Scan for the cell matching the given text and deliver its [X, Y] coordinate at center. 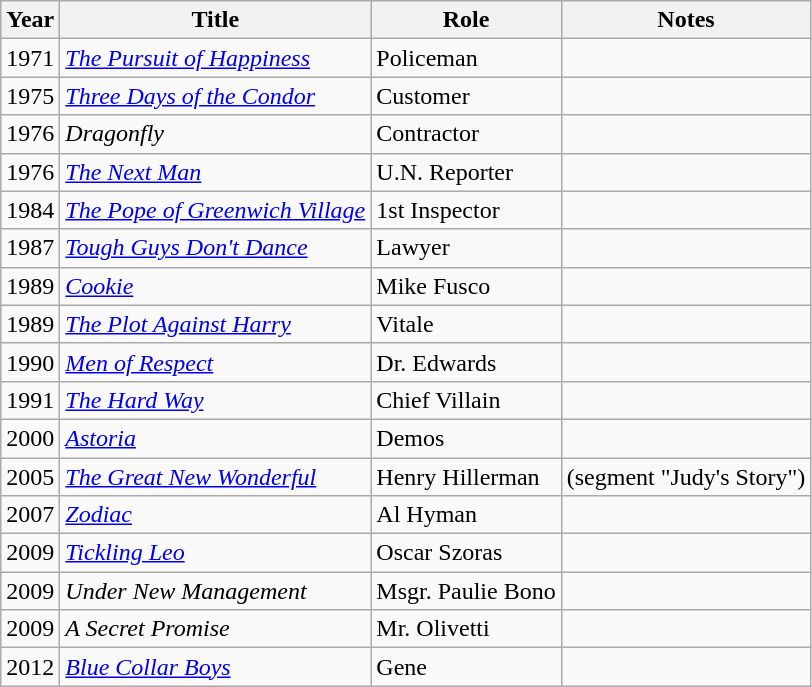
2000 [30, 438]
Notes [686, 20]
Vitale [466, 324]
Role [466, 20]
Demos [466, 438]
Blue Collar Boys [216, 667]
Title [216, 20]
Customer [466, 96]
(segment "Judy's Story") [686, 477]
Year [30, 20]
The Pope of Greenwich Village [216, 210]
Tough Guys Don't Dance [216, 248]
Tickling Leo [216, 553]
1984 [30, 210]
Henry Hillerman [466, 477]
2005 [30, 477]
Chief Villain [466, 400]
Mr. Olivetti [466, 629]
1987 [30, 248]
Al Hyman [466, 515]
U.N. Reporter [466, 172]
2012 [30, 667]
A Secret Promise [216, 629]
Policeman [466, 58]
The Hard Way [216, 400]
1990 [30, 362]
Astoria [216, 438]
Msgr. Paulie Bono [466, 591]
The Pursuit of Happiness [216, 58]
Under New Management [216, 591]
Mike Fusco [466, 286]
Three Days of the Condor [216, 96]
Dragonfly [216, 134]
1991 [30, 400]
2007 [30, 515]
Gene [466, 667]
Oscar Szoras [466, 553]
Dr. Edwards [466, 362]
Lawyer [466, 248]
Men of Respect [216, 362]
1975 [30, 96]
The Next Man [216, 172]
The Plot Against Harry [216, 324]
The Great New Wonderful [216, 477]
Cookie [216, 286]
1st Inspector [466, 210]
Contractor [466, 134]
1971 [30, 58]
Zodiac [216, 515]
